Provide the [x, y] coordinate of the cell's center where the given text is located.  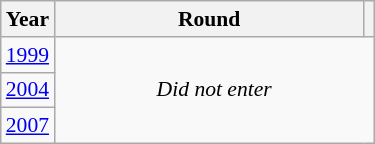
1999 [28, 55]
Did not enter [214, 90]
2007 [28, 126]
Year [28, 19]
Round [209, 19]
2004 [28, 90]
